Return the [X, Y] coordinate for the center point of the cell that contains the specified text.  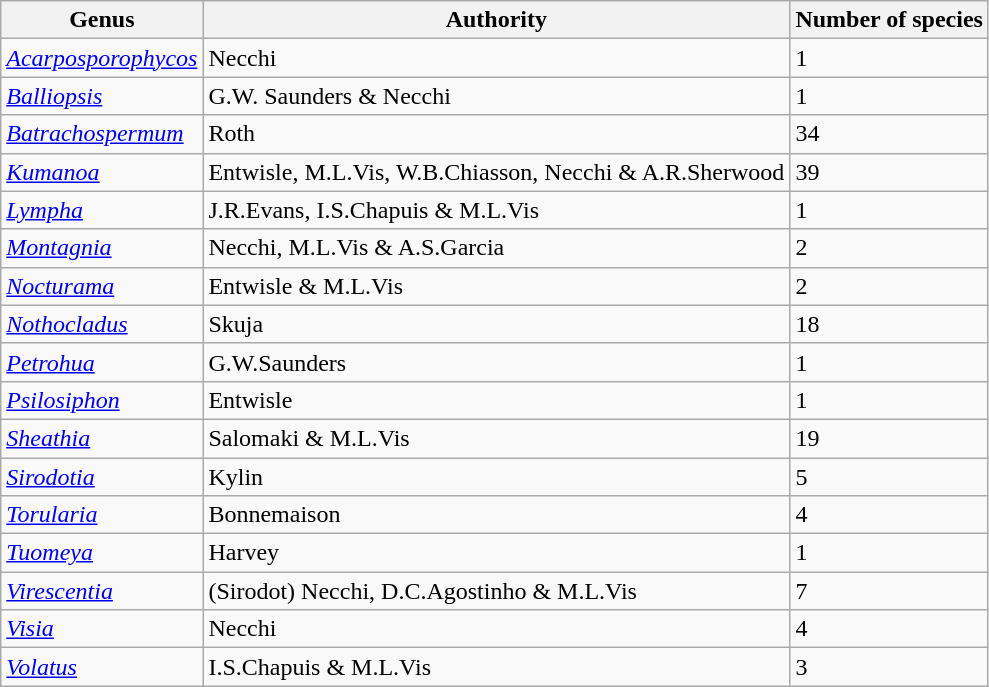
Volatus [102, 667]
Virescentia [102, 591]
Torularia [102, 515]
G.W.Saunders [496, 362]
Visia [102, 629]
Entwisle, M.L.Vis, W.B.Chiasson, Necchi & A.R.Sherwood [496, 172]
Necchi, M.L.Vis & A.S.Garcia [496, 248]
G.W. Saunders & Necchi [496, 96]
I.S.Chapuis & M.L.Vis [496, 667]
Psilosiphon [102, 400]
5 [890, 477]
Nothocladus [102, 324]
Kylin [496, 477]
Balliopsis [102, 96]
Sheathia [102, 438]
Lympha [102, 210]
Sirodotia [102, 477]
J.R.Evans, I.S.Chapuis & M.L.Vis [496, 210]
Acarposporophycos [102, 58]
3 [890, 667]
19 [890, 438]
Batrachospermum [102, 134]
Number of species [890, 20]
(Sirodot) Necchi, D.C.Agostinho & M.L.Vis [496, 591]
7 [890, 591]
Nocturama [102, 286]
Kumanoa [102, 172]
Bonnemaison [496, 515]
Authority [496, 20]
Entwisle [496, 400]
34 [890, 134]
18 [890, 324]
Petrohua [102, 362]
Entwisle & M.L.Vis [496, 286]
Harvey [496, 553]
39 [890, 172]
Genus [102, 20]
Montagnia [102, 248]
Tuomeya [102, 553]
Salomaki & M.L.Vis [496, 438]
Skuja [496, 324]
Roth [496, 134]
